Search for the cell housing the specified text and yield its [X, Y] center coordinate. 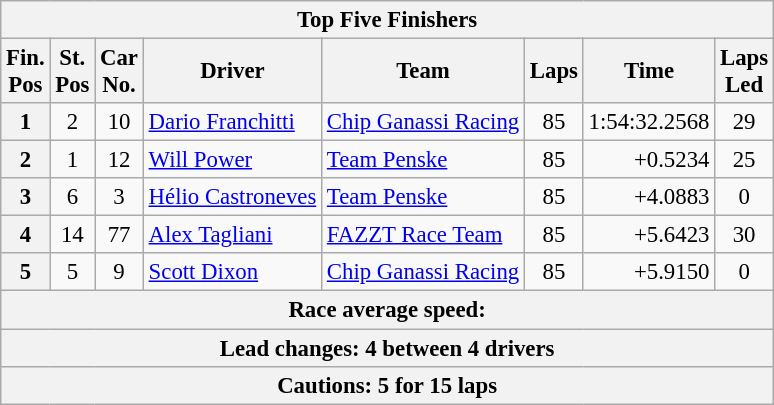
Fin.Pos [26, 72]
25 [744, 160]
St.Pos [72, 72]
Alex Tagliani [232, 235]
6 [72, 197]
+5.9150 [648, 273]
CarNo. [120, 72]
Scott Dixon [232, 273]
4 [26, 235]
77 [120, 235]
30 [744, 235]
Team [424, 72]
Hélio Castroneves [232, 197]
Driver [232, 72]
+4.0883 [648, 197]
Race average speed: [388, 310]
14 [72, 235]
Lead changes: 4 between 4 drivers [388, 348]
Cautions: 5 for 15 laps [388, 385]
LapsLed [744, 72]
12 [120, 160]
FAZZT Race Team [424, 235]
Will Power [232, 160]
10 [120, 122]
Laps [554, 72]
Dario Franchitti [232, 122]
Top Five Finishers [388, 20]
Time [648, 72]
+5.6423 [648, 235]
+0.5234 [648, 160]
29 [744, 122]
1:54:32.2568 [648, 122]
9 [120, 273]
